From the cell containing the given text, extract its center point as [X, Y] coordinate. 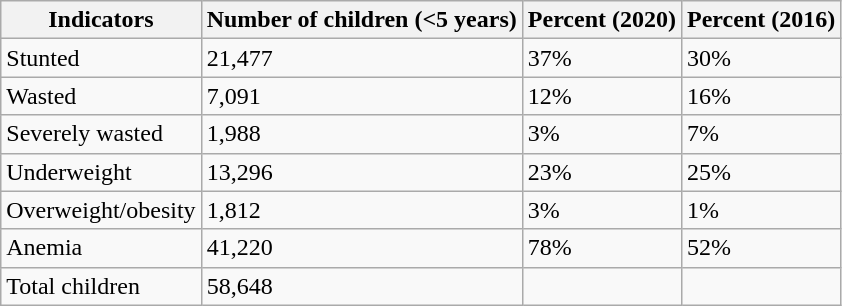
Overweight/obesity [101, 210]
Anemia [101, 248]
1% [762, 210]
12% [602, 96]
7% [762, 134]
58,648 [362, 286]
Number of children (<5 years) [362, 20]
25% [762, 172]
Wasted [101, 96]
37% [602, 58]
52% [762, 248]
Percent (2016) [762, 20]
1,812 [362, 210]
41,220 [362, 248]
78% [602, 248]
7,091 [362, 96]
30% [762, 58]
Percent (2020) [602, 20]
13,296 [362, 172]
Indicators [101, 20]
Total children [101, 286]
Severely wasted [101, 134]
1,988 [362, 134]
21,477 [362, 58]
Underweight [101, 172]
16% [762, 96]
Stunted [101, 58]
23% [602, 172]
